From the cell containing the given text, extract its center point as (X, Y) coordinate. 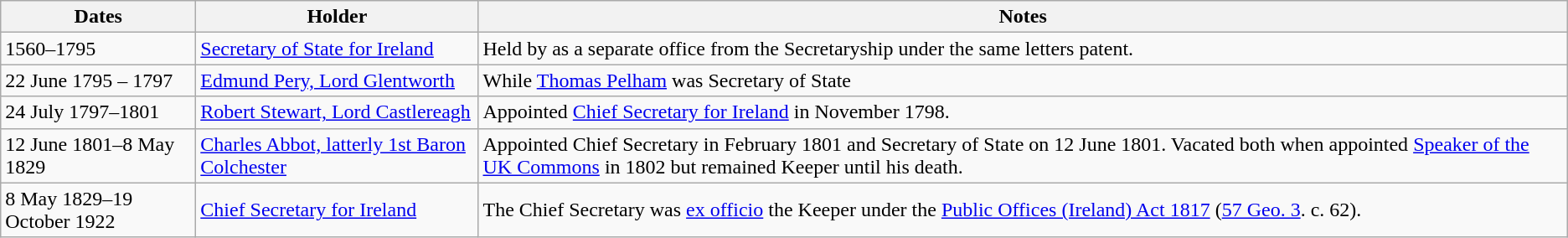
Robert Stewart, Lord Castlereagh (337, 112)
1560–1795 (99, 49)
24 July 1797–1801 (99, 112)
Edmund Pery, Lord Glentworth (337, 80)
22 June 1795 – 1797 (99, 80)
Notes (1023, 17)
The Chief Secretary was ex officio the Keeper under the Public Offices (Ireland) Act 1817 (57 Geo. 3. c. 62). (1023, 210)
Charles Abbot, latterly 1st Baron Colchester (337, 156)
While Thomas Pelham was Secretary of State (1023, 80)
Holder (337, 17)
Secretary of State for Ireland (337, 49)
Chief Secretary for Ireland (337, 210)
12 June 1801–8 May 1829 (99, 156)
Dates (99, 17)
8 May 1829–19 October 1922 (99, 210)
Appointed Chief Secretary for Ireland in November 1798. (1023, 112)
Held by as a separate office from the Secretaryship under the same letters patent. (1023, 49)
